Return [x, y] of the center of cell containing provided text 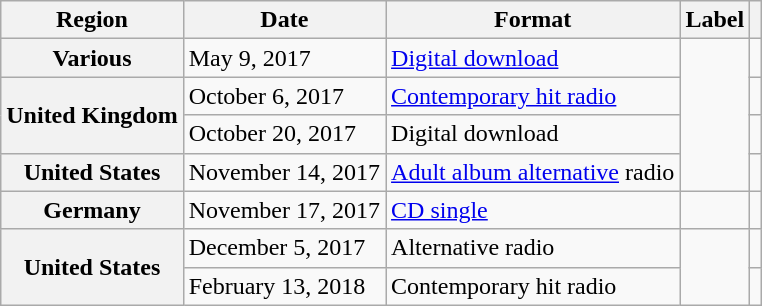
October 6, 2017 [284, 96]
November 14, 2017 [284, 172]
Region [92, 20]
November 17, 2017 [284, 210]
Alternative radio [533, 248]
October 20, 2017 [284, 134]
Various [92, 58]
United Kingdom [92, 115]
May 9, 2017 [284, 58]
Format [533, 20]
February 13, 2018 [284, 286]
Label [715, 20]
Date [284, 20]
CD single [533, 210]
Germany [92, 210]
December 5, 2017 [284, 248]
Adult album alternative radio [533, 172]
